Find where the given text appears and provide that cell's center as (x, y) coordinate. 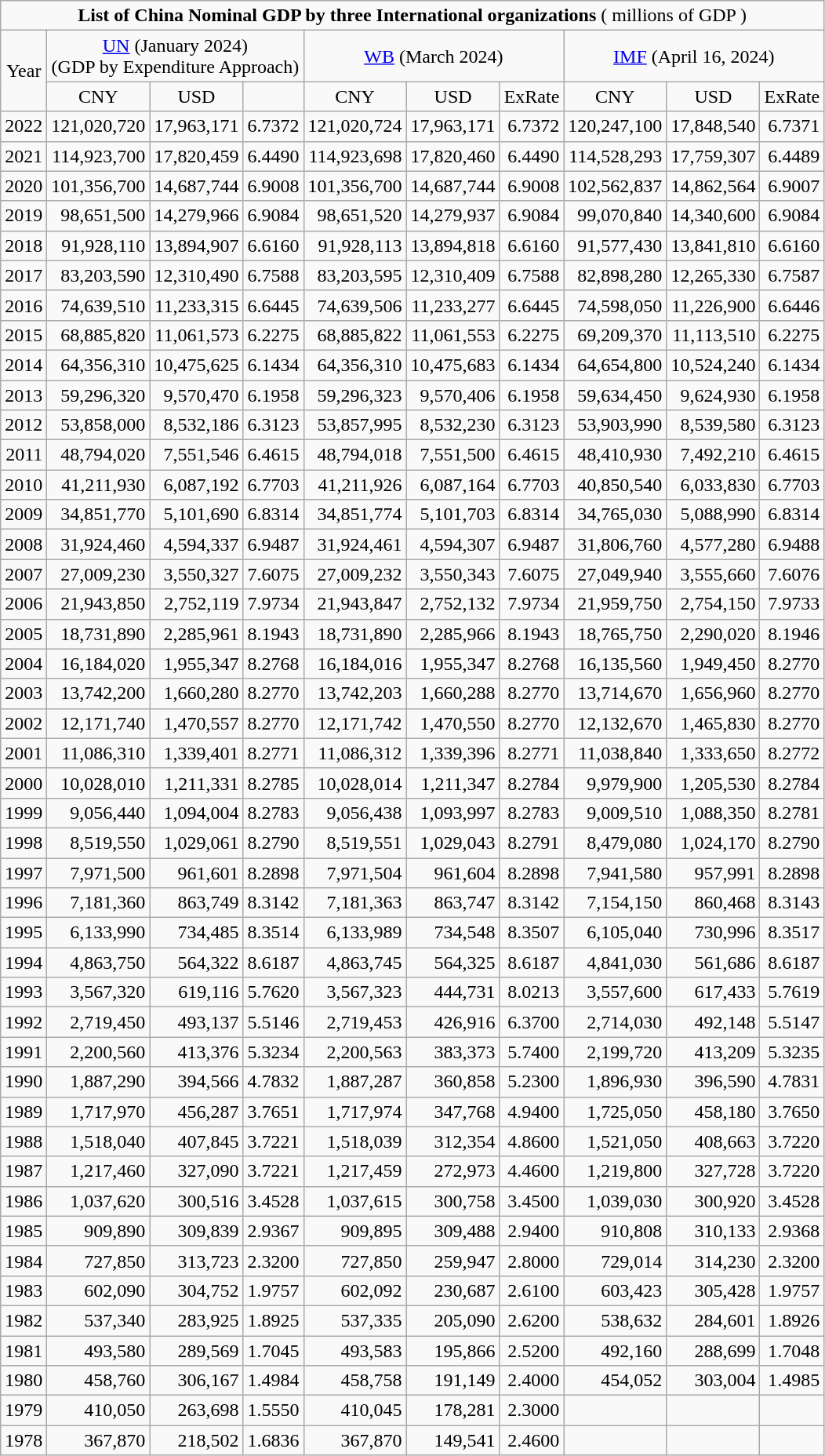
961,604 (453, 873)
2018 (24, 246)
410,050 (99, 1410)
1988 (24, 1141)
4,594,337 (196, 544)
4,841,030 (615, 963)
444,731 (453, 992)
2021 (24, 156)
426,916 (453, 1022)
9,624,930 (714, 395)
458,180 (714, 1112)
259,947 (453, 1261)
2013 (24, 395)
13,841,810 (714, 246)
7,181,363 (354, 903)
1992 (24, 1022)
2.9367 (273, 1231)
2,285,966 (453, 634)
83,203,590 (99, 275)
360,858 (453, 1082)
3.4500 (532, 1201)
7,551,546 (196, 455)
16,184,020 (99, 664)
74,639,506 (354, 305)
564,325 (453, 963)
69,209,370 (615, 335)
10,475,683 (453, 365)
8.2785 (273, 783)
2.4600 (532, 1440)
1.8926 (792, 1320)
53,903,990 (615, 425)
2019 (24, 216)
21,943,850 (99, 604)
1,887,287 (354, 1082)
7,492,210 (714, 455)
1,717,974 (354, 1112)
4.7831 (792, 1082)
2011 (24, 455)
561,686 (714, 963)
1,521,050 (615, 1141)
910,808 (615, 1231)
347,768 (453, 1112)
1,949,450 (714, 664)
734,485 (196, 933)
9,056,438 (354, 813)
289,569 (196, 1350)
1,465,830 (714, 723)
11,233,315 (196, 305)
1983 (24, 1290)
8.1946 (792, 634)
5.7619 (792, 992)
11,113,510 (714, 335)
48,794,020 (99, 455)
1.6836 (273, 1440)
1,211,331 (196, 783)
5.2300 (532, 1082)
2.6200 (532, 1320)
8.2791 (532, 843)
2004 (24, 664)
564,322 (196, 963)
396,590 (714, 1082)
9,570,406 (453, 395)
9,009,510 (615, 813)
2,754,150 (714, 604)
2,200,563 (354, 1052)
17,820,460 (453, 156)
3.7651 (273, 1112)
83,203,595 (354, 275)
1994 (24, 963)
300,920 (714, 1201)
1991 (24, 1052)
149,541 (453, 1440)
1980 (24, 1381)
1.8925 (273, 1320)
12,171,740 (99, 723)
1.5550 (273, 1410)
1,470,557 (196, 723)
5.7620 (273, 992)
1.7045 (273, 1350)
1,024,170 (714, 843)
Year (24, 71)
4.9400 (532, 1112)
2006 (24, 604)
74,639,510 (99, 305)
4,577,280 (714, 544)
1998 (24, 843)
6,105,040 (615, 933)
27,049,940 (615, 574)
1,339,401 (196, 753)
314,230 (714, 1261)
3,555,660 (714, 574)
863,749 (196, 903)
2,200,560 (99, 1052)
16,135,560 (615, 664)
91,928,113 (354, 246)
17,820,459 (196, 156)
537,335 (354, 1320)
1997 (24, 873)
98,651,500 (99, 216)
UN (January 2024)(GDP by Expenditure Approach) (176, 56)
11,061,553 (453, 335)
603,423 (615, 1290)
2000 (24, 783)
5.3235 (792, 1052)
1,725,050 (615, 1112)
313,723 (196, 1261)
21,943,847 (354, 604)
8.3514 (273, 933)
492,148 (714, 1022)
729,014 (615, 1261)
1,211,347 (453, 783)
13,894,818 (453, 246)
5,101,690 (196, 515)
List of China Nominal GDP by three International organizations ( millions of GDP ) (412, 16)
2014 (24, 365)
413,376 (196, 1052)
68,885,820 (99, 335)
8,519,551 (354, 843)
191,149 (453, 1381)
1984 (24, 1261)
64,654,800 (615, 365)
IMF (April 16, 2024) (694, 56)
458,760 (99, 1381)
5.5147 (792, 1022)
31,924,460 (99, 544)
1979 (24, 1410)
5,088,990 (714, 515)
8,532,230 (453, 425)
1990 (24, 1082)
8,539,580 (714, 425)
1,217,459 (354, 1171)
1,205,530 (714, 783)
1,039,030 (615, 1201)
537,340 (99, 1320)
5,101,703 (453, 515)
82,898,280 (615, 275)
13,742,203 (354, 693)
7,551,500 (453, 455)
3,550,343 (453, 574)
27,009,232 (354, 574)
114,923,698 (354, 156)
WB (March 2024) (434, 56)
2016 (24, 305)
304,752 (196, 1290)
2.6100 (532, 1290)
12,171,742 (354, 723)
8,479,080 (615, 843)
68,885,822 (354, 335)
91,577,430 (615, 246)
312,354 (453, 1141)
53,857,995 (354, 425)
1981 (24, 1350)
410,045 (354, 1410)
31,924,461 (354, 544)
1.4985 (792, 1381)
327,090 (196, 1171)
6.6446 (792, 305)
6.7371 (792, 126)
102,562,837 (615, 186)
6.9007 (792, 186)
34,851,770 (99, 515)
14,279,966 (196, 216)
3.7650 (792, 1112)
5.5146 (273, 1022)
1,887,290 (99, 1082)
12,265,330 (714, 275)
59,296,320 (99, 395)
1,029,061 (196, 843)
4.8600 (532, 1141)
178,281 (453, 1410)
2.4000 (532, 1381)
6,033,830 (714, 485)
2,752,119 (196, 604)
909,890 (99, 1231)
14,862,564 (714, 186)
408,663 (714, 1141)
1,470,550 (453, 723)
218,502 (196, 1440)
121,020,724 (354, 126)
195,866 (453, 1350)
8.3143 (792, 903)
14,279,937 (453, 216)
27,009,230 (99, 574)
283,925 (196, 1320)
458,758 (354, 1381)
327,728 (714, 1171)
11,233,277 (453, 305)
493,137 (196, 1022)
41,211,926 (354, 485)
730,996 (714, 933)
2,719,450 (99, 1022)
17,848,540 (714, 126)
8.0213 (532, 992)
230,687 (453, 1290)
1995 (24, 933)
2007 (24, 574)
4.4600 (532, 1171)
6.9488 (792, 544)
53,858,000 (99, 425)
1,094,004 (196, 813)
456,287 (196, 1112)
2.9400 (532, 1231)
1,333,650 (714, 753)
1,518,039 (354, 1141)
59,634,450 (615, 395)
13,742,200 (99, 693)
121,020,720 (99, 126)
2,714,030 (615, 1022)
1,219,800 (615, 1171)
7,941,580 (615, 873)
2010 (24, 485)
40,850,540 (615, 485)
1,093,997 (453, 813)
1985 (24, 1231)
493,583 (354, 1350)
2001 (24, 753)
2022 (24, 126)
1,656,960 (714, 693)
2.9368 (792, 1231)
48,410,930 (615, 455)
4.7832 (273, 1082)
6.4489 (792, 156)
8,532,186 (196, 425)
6.3700 (532, 1022)
5.7400 (532, 1052)
59,296,323 (354, 395)
9,056,440 (99, 813)
1987 (24, 1171)
300,516 (196, 1201)
11,086,312 (354, 753)
860,468 (714, 903)
394,566 (196, 1082)
8.2781 (792, 813)
7,971,500 (99, 873)
2.5200 (532, 1350)
454,052 (615, 1381)
1,037,615 (354, 1201)
31,806,760 (615, 544)
383,373 (453, 1052)
407,845 (196, 1141)
4,863,745 (354, 963)
619,116 (196, 992)
492,160 (615, 1350)
1,029,043 (453, 843)
1,339,396 (453, 753)
305,428 (714, 1290)
2,285,961 (196, 634)
602,092 (354, 1290)
114,923,700 (99, 156)
5.3234 (273, 1052)
306,167 (196, 1381)
300,758 (453, 1201)
7,181,360 (99, 903)
11,086,310 (99, 753)
1999 (24, 813)
4,594,307 (453, 544)
957,991 (714, 873)
98,651,520 (354, 216)
1,660,280 (196, 693)
17,759,307 (714, 156)
1,717,970 (99, 1112)
12,132,670 (615, 723)
2.8000 (532, 1261)
10,524,240 (714, 365)
413,209 (714, 1052)
7,154,150 (615, 903)
18,765,750 (615, 634)
2012 (24, 425)
13,714,670 (615, 693)
3,567,320 (99, 992)
602,090 (99, 1290)
2015 (24, 335)
3,557,600 (615, 992)
34,851,774 (354, 515)
309,488 (453, 1231)
91,928,110 (99, 246)
538,632 (615, 1320)
961,601 (196, 873)
6,087,192 (196, 485)
7.6076 (792, 574)
1,660,288 (453, 693)
8.2772 (792, 753)
1,217,460 (99, 1171)
8.3507 (532, 933)
7,971,504 (354, 873)
2.3000 (532, 1410)
34,765,030 (615, 515)
1996 (24, 903)
3,567,323 (354, 992)
7.9733 (792, 604)
2017 (24, 275)
11,061,573 (196, 335)
11,226,900 (714, 305)
1,896,930 (615, 1082)
303,004 (714, 1381)
114,528,293 (615, 156)
1989 (24, 1112)
6,087,164 (453, 485)
1.7048 (792, 1350)
6,133,989 (354, 933)
734,548 (453, 933)
9,570,470 (196, 395)
909,895 (354, 1231)
9,979,900 (615, 783)
863,747 (453, 903)
74,598,050 (615, 305)
4,863,750 (99, 963)
205,090 (453, 1320)
10,028,010 (99, 783)
11,038,840 (615, 753)
2,290,020 (714, 634)
617,433 (714, 992)
12,310,490 (196, 275)
13,894,907 (196, 246)
14,340,600 (714, 216)
3,550,327 (196, 574)
1.4984 (273, 1381)
272,973 (453, 1171)
1,088,350 (714, 813)
493,580 (99, 1350)
1978 (24, 1440)
16,184,016 (354, 664)
2002 (24, 723)
1,037,620 (99, 1201)
2008 (24, 544)
288,699 (714, 1350)
120,247,100 (615, 126)
1993 (24, 992)
6.7587 (792, 275)
8,519,550 (99, 843)
10,475,625 (196, 365)
284,601 (714, 1320)
310,133 (714, 1231)
309,839 (196, 1231)
6,133,990 (99, 933)
99,070,840 (615, 216)
48,794,018 (354, 455)
2003 (24, 693)
2009 (24, 515)
2,752,132 (453, 604)
8.3517 (792, 933)
10,028,014 (354, 783)
2,199,720 (615, 1052)
2005 (24, 634)
263,698 (196, 1410)
2020 (24, 186)
2,719,453 (354, 1022)
21,959,750 (615, 604)
1,518,040 (99, 1141)
1982 (24, 1320)
41,211,930 (99, 485)
12,310,409 (453, 275)
1986 (24, 1201)
